For the text-containing cell, return its midpoint in [x, y] coordinate format. 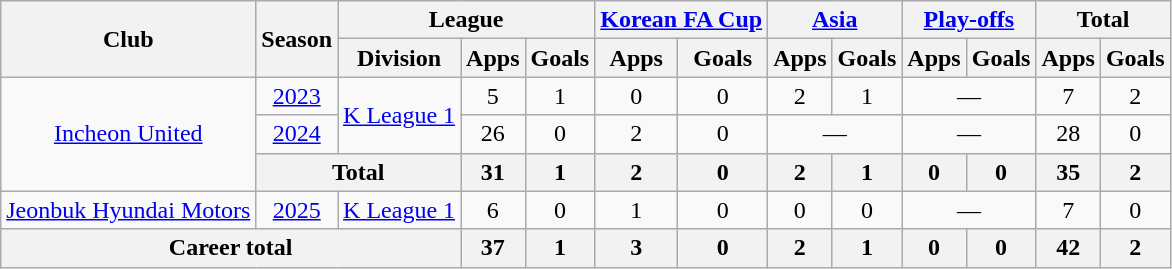
42 [1068, 248]
37 [493, 248]
2023 [297, 96]
2024 [297, 134]
28 [1068, 134]
35 [1068, 172]
League [466, 20]
Incheon United [128, 134]
Asia [835, 20]
6 [493, 210]
Play-offs [969, 20]
Jeonbuk Hyundai Motors [128, 210]
Season [297, 39]
Division [400, 58]
Club [128, 39]
Career total [231, 248]
26 [493, 134]
2025 [297, 210]
Korean FA Cup [682, 20]
31 [493, 172]
3 [636, 248]
5 [493, 96]
